For the text-containing cell, return its midpoint in [x, y] coordinate format. 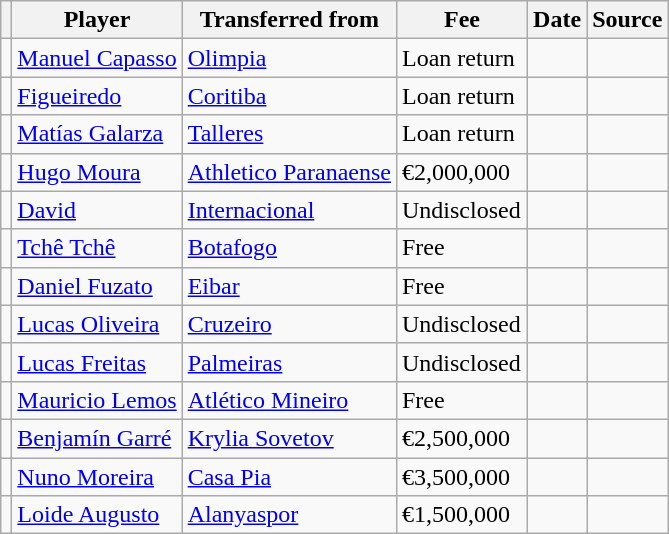
Internacional [289, 210]
€2,000,000 [462, 172]
Eibar [289, 286]
Mauricio Lemos [97, 400]
Hugo Moura [97, 172]
Date [558, 20]
Figueiredo [97, 96]
Krylia Sovetov [289, 438]
Palmeiras [289, 362]
Daniel Fuzato [97, 286]
Source [628, 20]
Nuno Moreira [97, 477]
Botafogo [289, 248]
€2,500,000 [462, 438]
Loide Augusto [97, 515]
Lucas Freitas [97, 362]
Cruzeiro [289, 324]
Coritiba [289, 96]
Tchê Tchê [97, 248]
€3,500,000 [462, 477]
David [97, 210]
Fee [462, 20]
Benjamín Garré [97, 438]
Lucas Oliveira [97, 324]
Olimpia [289, 58]
Matías Galarza [97, 134]
Athletico Paranaense [289, 172]
Player [97, 20]
Alanyaspor [289, 515]
Atlético Mineiro [289, 400]
Casa Pia [289, 477]
Manuel Capasso [97, 58]
Transferred from [289, 20]
€1,500,000 [462, 515]
Talleres [289, 134]
